Identify which cell holds the provided text, then report its (x, y) central coordinate. 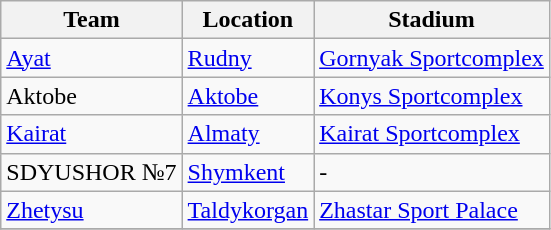
Taldykorgan (248, 210)
Kairat Sportcomplex (432, 134)
Ayat (92, 58)
Gornyak Sportcomplex (432, 58)
- (432, 172)
Kairat (92, 134)
Rudny (248, 58)
Shymkent (248, 172)
Almaty (248, 134)
SDYUSHOR №7 (92, 172)
Konys Sportcomplex (432, 96)
Location (248, 20)
Zhetysu (92, 210)
Team (92, 20)
Stadium (432, 20)
Zhastar Sport Palace (432, 210)
